Find where the given text appears and provide that cell's center as (x, y) coordinate. 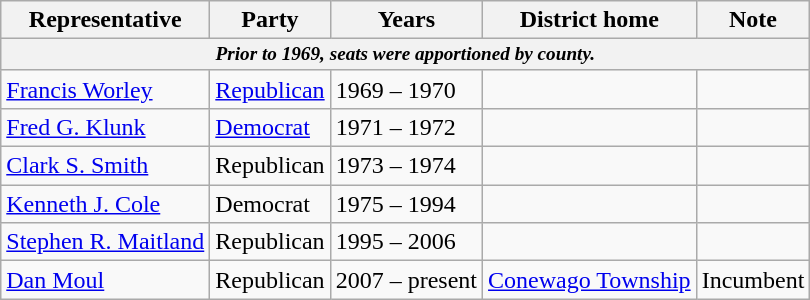
1995 – 2006 (406, 242)
Note (753, 20)
Prior to 1969, seats were apportioned by county. (406, 55)
1973 – 1974 (406, 166)
District home (590, 20)
Years (406, 20)
Kenneth J. Cole (106, 204)
Stephen R. Maitland (106, 242)
1971 – 1972 (406, 128)
Representative (106, 20)
1969 – 1970 (406, 89)
2007 – present (406, 280)
Incumbent (753, 280)
Francis Worley (106, 89)
1975 – 1994 (406, 204)
Conewago Township (590, 280)
Party (270, 20)
Clark S. Smith (106, 166)
Dan Moul (106, 280)
Fred G. Klunk (106, 128)
